For the text-containing cell, return its midpoint in [x, y] coordinate format. 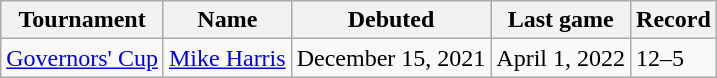
Mike Harris [227, 58]
12–5 [674, 58]
Tournament [82, 20]
Debuted [391, 20]
Name [227, 20]
December 15, 2021 [391, 58]
Record [674, 20]
April 1, 2022 [561, 58]
Governors' Cup [82, 58]
Last game [561, 20]
